Capture the cell that displays the provided text and extract its (x, y) central coordinate. 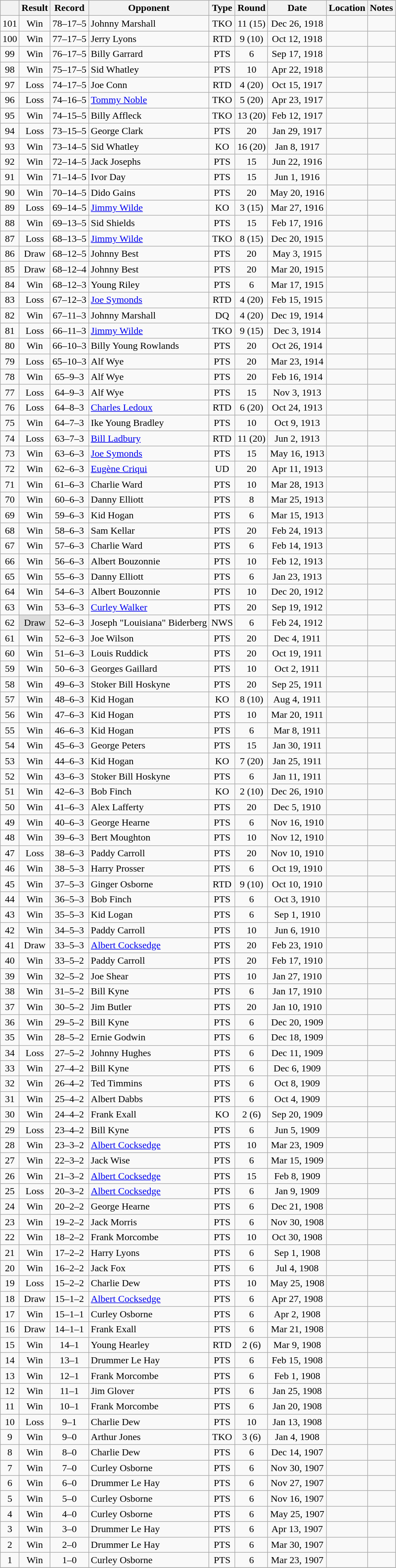
Jim Glover (149, 1391)
50 (10, 807)
77 (10, 392)
25 (10, 1191)
81 (10, 331)
Mar 20, 1911 (297, 715)
May 25, 1907 (297, 1514)
Oct 10, 1910 (297, 884)
Oct 15, 1917 (297, 85)
Jan 29, 1917 (297, 131)
Albert Dabbs (149, 1099)
19 (10, 1283)
Billy Garrard (149, 54)
Apr 2, 1908 (297, 1314)
Jan 9, 1909 (297, 1191)
5 (20) (251, 100)
Jack Wise (149, 1160)
Apr 11, 1913 (297, 469)
78 (10, 377)
9–1 (70, 1421)
Jan 17, 1910 (297, 992)
38–5–3 (70, 868)
Oct 9, 1913 (297, 423)
Jan 30, 1911 (297, 746)
1–0 (70, 1560)
28 (10, 1145)
Ginger Osborne (149, 884)
Jun 22, 1916 (297, 161)
18 (10, 1299)
24–4–2 (70, 1114)
Jan 11, 1911 (297, 776)
Mar 21, 1908 (297, 1329)
Ike Young Bradley (149, 423)
28–5–2 (70, 1038)
23 (10, 1222)
Opponent (149, 8)
13 (10, 1375)
Young Hearley (149, 1345)
Harry Lyons (149, 1253)
50–6–3 (70, 669)
Mar 25, 1913 (297, 500)
51 (10, 792)
66–11–3 (70, 331)
George Clark (149, 131)
20–3–2 (70, 1191)
May 3, 1915 (297, 254)
17 (10, 1314)
44–6–3 (70, 761)
Feb 15, 1908 (297, 1360)
Nov 27, 1907 (297, 1483)
Feb 1, 1908 (297, 1375)
Joe Conn (149, 85)
Feb 8, 1909 (297, 1176)
21–3–2 (70, 1176)
56 (10, 715)
Nov 12, 1910 (297, 838)
46–6–3 (70, 730)
32–5–2 (70, 976)
33–5–3 (70, 945)
36 (10, 1022)
63–7–3 (70, 438)
98 (10, 69)
24 (10, 1207)
35–5–3 (70, 914)
53–6–3 (70, 607)
34 (10, 1053)
Oct 4, 1909 (297, 1099)
Jan 20, 1908 (297, 1406)
27–5–2 (70, 1053)
Mar 20, 1915 (297, 269)
43 (10, 914)
Mar 23, 1914 (297, 361)
14–1–1 (70, 1329)
38 (10, 992)
80 (10, 346)
59–6–3 (70, 515)
40–6–3 (70, 822)
Nov 3, 1913 (297, 392)
93 (10, 146)
Dec 26, 1918 (297, 23)
75–17–5 (70, 69)
83 (10, 300)
68–13–5 (70, 239)
65–10–3 (70, 361)
91 (10, 177)
15–2–2 (70, 1283)
59 (10, 669)
70 (10, 500)
18–2–2 (70, 1237)
55 (10, 730)
Type (222, 8)
Harry Prosser (149, 868)
Sep 19, 1912 (297, 607)
75 (10, 423)
Nov 16, 1910 (297, 822)
Feb 17, 1910 (297, 961)
45–6–3 (70, 746)
6–0 (70, 1483)
41 (10, 945)
Notes (381, 8)
15–1–1 (70, 1314)
Jan 25, 1911 (297, 761)
68–12–3 (70, 285)
33–5–2 (70, 961)
May 16, 1913 (297, 454)
77–17–5 (70, 39)
Feb 24, 1913 (297, 530)
16 (10, 1329)
94 (10, 131)
38–6–3 (70, 853)
23–3–2 (70, 1145)
51–6–3 (70, 653)
66 (10, 561)
Dec 4, 1911 (297, 638)
Feb 16, 1914 (297, 377)
26 (10, 1176)
8 (15) (251, 239)
37–5–3 (70, 884)
Oct 2, 1911 (297, 669)
Jun 2, 1913 (297, 438)
29–5–2 (70, 1022)
Date (297, 8)
2 (10) (251, 792)
7–0 (70, 1468)
64–7–3 (70, 423)
Location (347, 8)
23–4–2 (70, 1130)
34–5–3 (70, 930)
Feb 15, 1915 (297, 300)
Billy Affleck (149, 115)
Feb 14, 1913 (297, 546)
1 (10, 1560)
39–6–3 (70, 838)
4 (10, 1514)
85 (10, 269)
Mar 17, 1915 (297, 285)
29 (10, 1130)
19–2–2 (70, 1222)
67 (10, 546)
Feb 12, 1917 (297, 115)
NWS (222, 623)
67–11–3 (70, 315)
74–16–5 (70, 100)
Mar 23, 1907 (297, 1560)
Dido Gains (149, 193)
68–12–4 (70, 269)
62 (10, 623)
95 (10, 115)
53 (10, 761)
Mar 27, 1916 (297, 208)
64 (10, 592)
84 (10, 285)
86 (10, 254)
9–0 (70, 1437)
44 (10, 899)
7 (20) (251, 761)
UD (222, 469)
72 (10, 469)
101 (10, 23)
13–1 (70, 1360)
57–6–3 (70, 546)
12 (10, 1391)
Charles Ledoux (149, 407)
65–9–3 (70, 377)
Bill Ladbury (149, 438)
3–0 (70, 1529)
60 (10, 653)
61–6–3 (70, 484)
76 (10, 407)
76–17–5 (70, 54)
72–14–5 (70, 161)
88 (10, 223)
Georges Gaillard (149, 669)
48–6–3 (70, 700)
68 (10, 530)
42–6–3 (70, 792)
May 25, 1908 (297, 1283)
57 (10, 700)
Oct 30, 1908 (297, 1237)
Feb 12, 1913 (297, 561)
2–0 (70, 1545)
Mar 23, 1909 (297, 1145)
Jan 8, 1917 (297, 146)
40 (10, 961)
Mar 28, 1913 (297, 484)
Sep 1, 1908 (297, 1253)
37 (10, 1007)
Jan 23, 1913 (297, 576)
Dec 21, 1908 (297, 1207)
78–17–5 (70, 23)
Curley Walker (149, 607)
Feb 23, 1910 (297, 945)
Dec 19, 1914 (297, 315)
Sep 20, 1909 (297, 1114)
54 (10, 746)
71 (10, 484)
Nov 16, 1907 (297, 1499)
69 (10, 515)
35 (10, 1038)
Oct 19, 1910 (297, 868)
Jun 5, 1909 (297, 1130)
22 (10, 1237)
4–0 (70, 1514)
Oct 24, 1913 (297, 407)
49–6–3 (70, 684)
Sam Kellar (149, 530)
Sid Shields (149, 223)
Oct 19, 1911 (297, 653)
Jerry Lyons (149, 39)
90 (10, 193)
Dec 11, 1909 (297, 1053)
Dec 20, 1912 (297, 592)
52 (10, 776)
Billy Young Rowlands (149, 346)
74–17–5 (70, 85)
92 (10, 161)
39 (10, 976)
Jack Morris (149, 1222)
41–6–3 (70, 807)
16–2–2 (70, 1268)
73–14–5 (70, 146)
Arthur Jones (149, 1437)
21 (10, 1253)
26–4–2 (70, 1084)
43–6–3 (70, 776)
2 (10, 1545)
27 (10, 1160)
3 (15) (251, 208)
Jan 27, 1910 (297, 976)
60–6–3 (70, 500)
61 (10, 638)
6 (20) (251, 407)
49 (10, 822)
Ernie Godwin (149, 1038)
Jack Fox (149, 1268)
3 (10, 1529)
3 (6) (251, 1437)
DQ (222, 315)
96 (10, 100)
55–6–3 (70, 576)
7 (10, 1468)
79 (10, 361)
Nov 10, 1910 (297, 853)
Sep 17, 1918 (297, 54)
Dec 3, 1914 (297, 331)
63–6–3 (70, 454)
13 (20) (251, 115)
Result (35, 8)
May 20, 1916 (297, 193)
Dec 5, 1910 (297, 807)
Jack Josephs (149, 161)
11 (20) (251, 438)
Dec 26, 1910 (297, 792)
58–6–3 (70, 530)
Mar 30, 1907 (297, 1545)
54–6–3 (70, 592)
58 (10, 684)
Sep 1, 1910 (297, 914)
Joseph "Louisiana" Biderberg (149, 623)
Aug 4, 1911 (297, 700)
100 (10, 39)
74 (10, 438)
Feb 24, 1912 (297, 623)
Record (70, 8)
30–5–2 (70, 1007)
Ivor Day (149, 177)
Jan 4, 1908 (297, 1437)
22–3–2 (70, 1160)
12–1 (70, 1375)
33 (10, 1068)
56–6–3 (70, 561)
Sep 25, 1911 (297, 684)
20–2–2 (70, 1207)
62–6–3 (70, 469)
Bert Moughton (149, 838)
Dec 14, 1907 (297, 1453)
Jan 13, 1908 (297, 1421)
Tommy Noble (149, 100)
5 (10, 1499)
Jan 25, 1908 (297, 1391)
48 (10, 838)
Round (251, 8)
Oct 26, 1914 (297, 346)
Feb 17, 1916 (297, 223)
George Peters (149, 746)
Nov 30, 1908 (297, 1222)
17–2–2 (70, 1253)
89 (10, 208)
Jul 4, 1908 (297, 1268)
Mar 8, 1911 (297, 730)
46 (10, 868)
Oct 8, 1909 (297, 1084)
Joe Wilson (149, 638)
8 (10) (251, 700)
30 (10, 1114)
11 (15) (251, 23)
68–12–5 (70, 254)
25–4–2 (70, 1099)
99 (10, 54)
Kid Logan (149, 914)
Ted Timmins (149, 1084)
82 (10, 315)
9 (15) (251, 331)
Joe Shear (149, 976)
Dec 20, 1909 (297, 1022)
Jun 1, 1916 (297, 177)
31 (10, 1099)
Apr 23, 1917 (297, 100)
9 (10, 1437)
11 (10, 1406)
Jim Butler (149, 1007)
74–15–5 (70, 115)
Mar 9, 1908 (297, 1345)
Nov 30, 1907 (297, 1468)
97 (10, 85)
15–1–2 (70, 1299)
36–5–3 (70, 899)
Mar 15, 1913 (297, 515)
Jun 6, 1910 (297, 930)
73 (10, 454)
87 (10, 239)
64–9–3 (70, 392)
Eugène Criqui (149, 469)
27–4–2 (70, 1068)
10–1 (70, 1406)
14 (10, 1360)
Alex Lafferty (149, 807)
Young Riley (149, 285)
42 (10, 930)
Mar 15, 1909 (297, 1160)
63 (10, 607)
47 (10, 853)
16 (20) (251, 146)
32 (10, 1084)
Johnny Hughes (149, 1053)
Apr 27, 1908 (297, 1299)
Oct 12, 1918 (297, 39)
67–12–3 (70, 300)
Apr 13, 1907 (297, 1529)
64–8–3 (70, 407)
Louis Ruddick (149, 653)
8–0 (70, 1453)
31–5–2 (70, 992)
69–13–5 (70, 223)
11–1 (70, 1391)
47–6–3 (70, 715)
70–14–5 (70, 193)
73–15–5 (70, 131)
Dec 18, 1909 (297, 1038)
45 (10, 884)
Jan 10, 1910 (297, 1007)
Apr 22, 1918 (297, 69)
69–14–5 (70, 208)
Dec 20, 1915 (297, 239)
5–0 (70, 1499)
14–1 (70, 1345)
Oct 3, 1910 (297, 899)
65 (10, 576)
Dec 6, 1909 (297, 1068)
66–10–3 (70, 346)
71–14–5 (70, 177)
